Identify which cell holds the provided text, then report its [x, y] central coordinate. 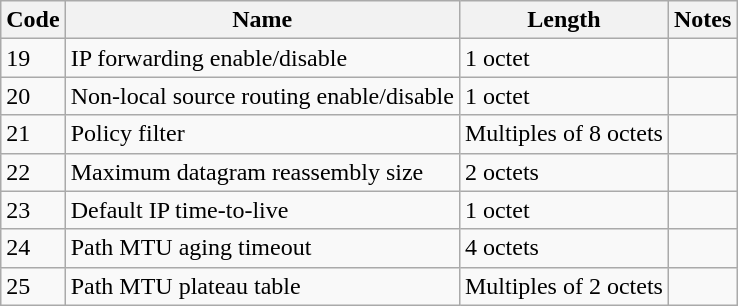
Path MTU plateau table [262, 286]
2 octets [564, 172]
20 [33, 96]
22 [33, 172]
Code [33, 20]
Path MTU aging timeout [262, 248]
Length [564, 20]
23 [33, 210]
Non-local source routing enable/disable [262, 96]
4 octets [564, 248]
Name [262, 20]
24 [33, 248]
IP forwarding enable/disable [262, 58]
Multiples of 8 octets [564, 134]
21 [33, 134]
Notes [702, 20]
19 [33, 58]
25 [33, 286]
Multiples of 2 octets [564, 286]
Default IP time-to-live [262, 210]
Maximum datagram reassembly size [262, 172]
Policy filter [262, 134]
